Extract the [X, Y] coordinate from the center of the cell holding the provided text.  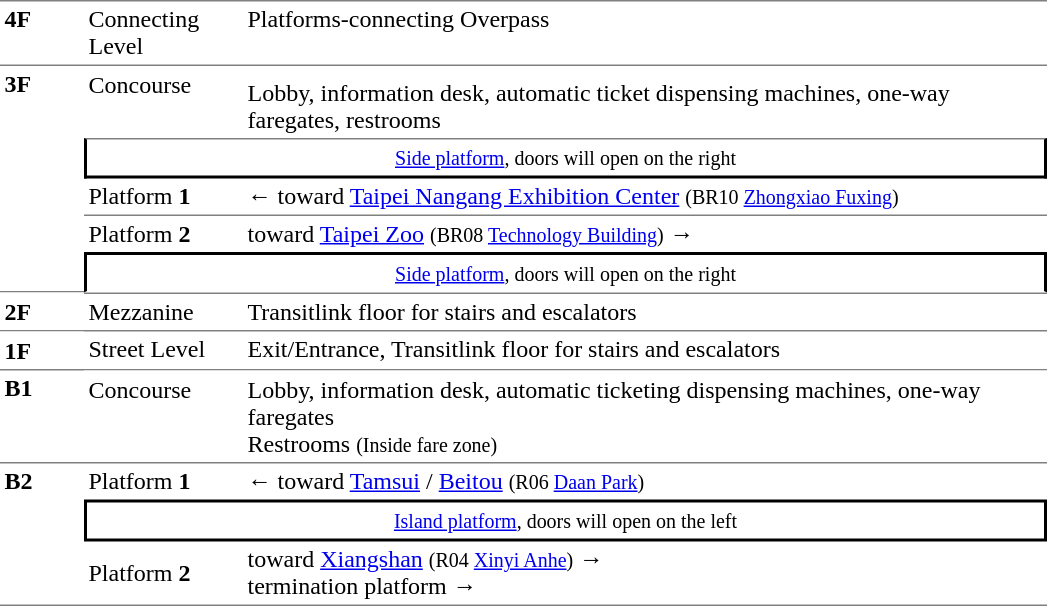
Connecting Level [164, 33]
Transitlink floor for stairs and escalators [645, 312]
toward Taipei Zoo (BR08 Technology Building) → [645, 234]
Street Level [164, 352]
4F [42, 33]
B1 [42, 416]
← toward Tamsui / Beitou (R06 Daan Park) [645, 482]
3F [42, 179]
Platforms-connecting Overpass [645, 33]
1F [42, 352]
Lobby, information desk, automatic ticketing dispensing machines, one-way faregates Restrooms (Inside fare zone) [645, 416]
B2 [42, 535]
2F [42, 312]
Island platform, doors will open on the left [566, 521]
← toward Taipei Nangang Exhibition Center (BR10 Zhongxiao Fuxing) [645, 197]
Mezzanine [164, 312]
Lobby, information desk, automatic ticket dispensing machines, one-way faregates, restrooms [645, 106]
Exit/Entrance, Transitlink floor for stairs and escalators [645, 352]
toward Xiangshan (R04 Xinyi Anhe) → termination platform → [645, 574]
